Return the [X, Y] coordinate for the center point of the cell that contains the specified text.  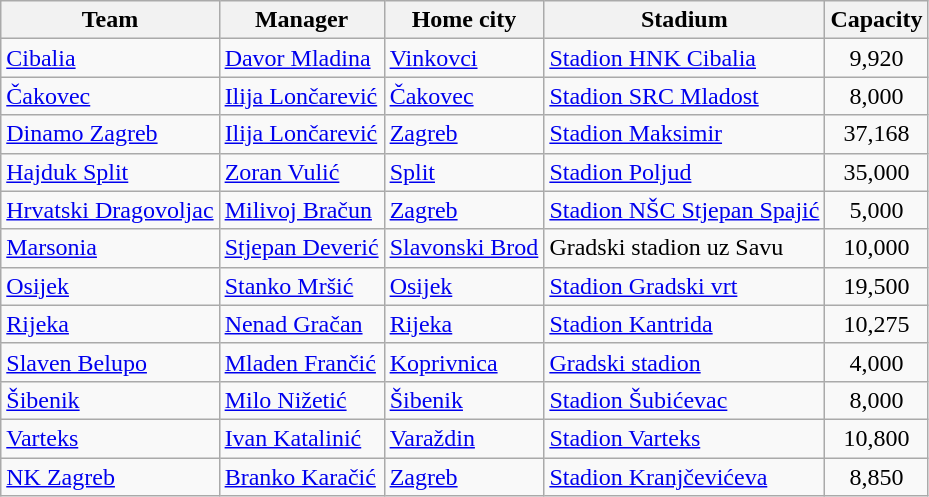
35,000 [876, 172]
Slavonski Brod [464, 248]
4,000 [876, 362]
Stadion NŠC Stjepan Spajić [684, 210]
19,500 [876, 286]
Stadion Varteks [684, 438]
37,168 [876, 134]
Hajduk Split [110, 172]
10,275 [876, 324]
Varteks [110, 438]
Stadion Maksimir [684, 134]
Capacity [876, 20]
Stadium [684, 20]
Milo Nižetić [302, 400]
8,850 [876, 477]
Stjepan Deverić [302, 248]
Branko Karačić [302, 477]
NK Zagreb [110, 477]
Koprivnica [464, 362]
Marsonia [110, 248]
Stadion Kantrida [684, 324]
Stadion SRC Mladost [684, 96]
Nenad Gračan [302, 324]
Vinkovci [464, 58]
Hrvatski Dragovoljac [110, 210]
Milivoj Bračun [302, 210]
Cibalia [110, 58]
Stadion Poljud [684, 172]
Stadion Šubićevac [684, 400]
Stanko Mršić [302, 286]
Team [110, 20]
Split [464, 172]
Ivan Katalinić [302, 438]
Stadion Kranjčevićeva [684, 477]
Zoran Vulić [302, 172]
Home city [464, 20]
10,800 [876, 438]
Davor Mladina [302, 58]
Varaždin [464, 438]
Dinamo Zagreb [110, 134]
9,920 [876, 58]
Slaven Belupo [110, 362]
5,000 [876, 210]
Mladen Frančić [302, 362]
Gradski stadion [684, 362]
10,000 [876, 248]
Stadion Gradski vrt [684, 286]
Manager [302, 20]
Gradski stadion uz Savu [684, 248]
Stadion HNK Cibalia [684, 58]
